Output the [X, Y] coordinate of the center of the cell containing the given text.  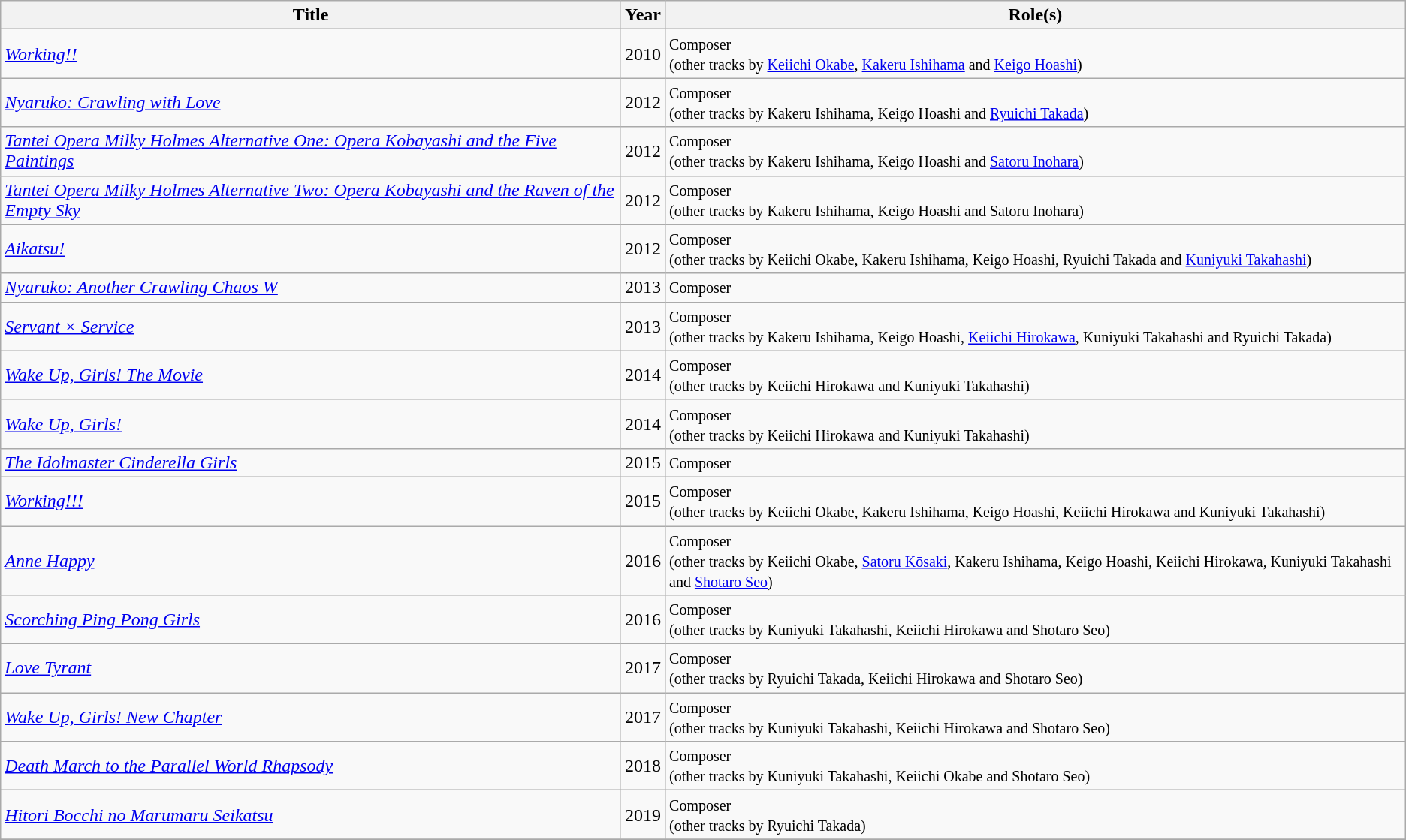
Composer(other tracks by Keiichi Okabe, Satoru Kōsaki, Kakeru Ishihama, Keigo Hoashi, Keiichi Hirokawa, Kuniyuki Takahashi and Shotaro Seo) [1036, 560]
Nyaruko: Another Crawling Chaos W [311, 288]
Composer(other tracks by Ryuichi Takada, Keiichi Hirokawa and Shotaro Seo) [1036, 668]
Love Tyrant [311, 668]
Working!! [311, 54]
2010 [643, 54]
Composer(other tracks by Kakeru Ishihama, Keigo Hoashi, Keiichi Hirokawa, Kuniyuki Takahashi and Ryuichi Takada) [1036, 326]
Servant × Service [311, 326]
Composer(other tracks by Ryuichi Takada) [1036, 815]
Working!!! [311, 501]
Role(s) [1036, 15]
Wake Up, Girls! The Movie [311, 375]
Wake Up, Girls! New Chapter [311, 718]
Composer(other tracks by Keiichi Okabe, Kakeru Ishihama, Keigo Hoashi, Ryuichi Takada and Kuniyuki Takahashi) [1036, 249]
The Idolmaster Cinderella Girls [311, 462]
Composer(other tracks by Kakeru Ishihama, Keigo Hoashi and Ryuichi Takada) [1036, 102]
2018 [643, 766]
Nyaruko: Crawling with Love [311, 102]
Wake Up, Girls! [311, 423]
Anne Happy [311, 560]
Year [643, 15]
Tantei Opera Milky Holmes Alternative Two: Opera Kobayashi and the Raven of the Empty Sky [311, 200]
Composer(other tracks by Kuniyuki Takahashi, Keiichi Okabe and Shotaro Seo) [1036, 766]
Title [311, 15]
Scorching Ping Pong Girls [311, 620]
Aikatsu! [311, 249]
Tantei Opera Milky Holmes Alternative One: Opera Kobayashi and the Five Paintings [311, 152]
Composer(other tracks by Keiichi Okabe, Kakeru Ishihama and Keigo Hoashi) [1036, 54]
Death March to the Parallel World Rhapsody [311, 766]
Hitori Bocchi no Marumaru Seikatsu [311, 815]
2019 [643, 815]
Composer(other tracks by Keiichi Okabe, Kakeru Ishihama, Keigo Hoashi, Keiichi Hirokawa and Kuniyuki Takahashi) [1036, 501]
